Capture the cell that displays the provided text and extract its (X, Y) central coordinate. 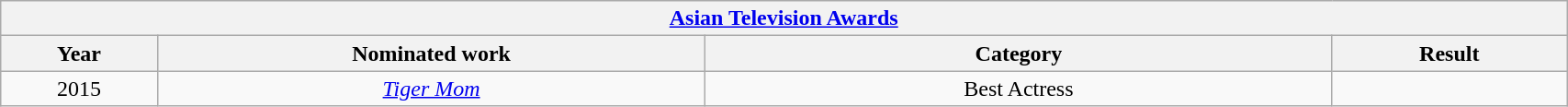
Nominated work (432, 53)
Asian Television Awards (784, 18)
Tiger Mom (432, 89)
Year (79, 53)
Category (1019, 53)
2015 (79, 89)
Best Actress (1019, 89)
Result (1450, 53)
